Capture the cell that displays the provided text and extract its [X, Y] central coordinate. 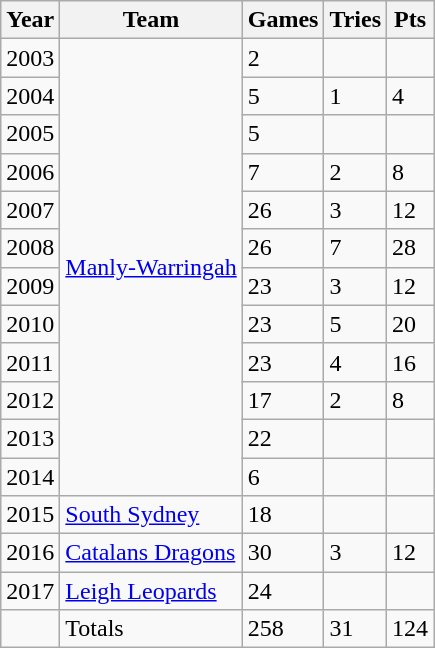
16 [410, 362]
2010 [30, 324]
South Sydney [151, 515]
2012 [30, 400]
Tries [356, 20]
17 [283, 400]
Leigh Leopards [151, 591]
2011 [30, 362]
22 [283, 438]
258 [283, 629]
Manly-Warringah [151, 268]
24 [283, 591]
2014 [30, 477]
20 [410, 324]
18 [283, 515]
28 [410, 248]
2003 [30, 58]
2016 [30, 553]
Games [283, 20]
2009 [30, 286]
Totals [151, 629]
31 [356, 629]
124 [410, 629]
2015 [30, 515]
Year [30, 20]
2008 [30, 248]
2006 [30, 172]
Team [151, 20]
2013 [30, 438]
30 [283, 553]
2005 [30, 134]
2004 [30, 96]
6 [283, 477]
2007 [30, 210]
Pts [410, 20]
1 [356, 96]
2017 [30, 591]
Catalans Dragons [151, 553]
